Return (X, Y) of the center of cell containing provided text 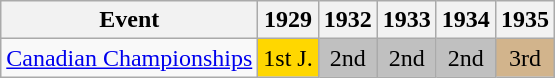
1935 (524, 20)
1932 (348, 20)
1933 (406, 20)
1929 (288, 20)
1934 (466, 20)
1st J. (288, 58)
Canadian Championships (130, 58)
3rd (524, 58)
Event (130, 20)
